Output the (x, y) coordinate of the center of the cell containing the given text.  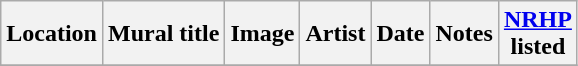
Mural title (163, 34)
Location (52, 34)
NRHPlisted (538, 34)
Notes (464, 34)
Date (400, 34)
Artist (336, 34)
Image (262, 34)
